Search for the cell housing the specified text and yield its (X, Y) center coordinate. 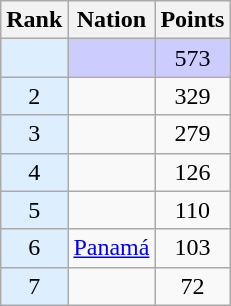
3 (34, 134)
7 (34, 286)
2 (34, 96)
6 (34, 248)
279 (192, 134)
Points (192, 20)
329 (192, 96)
Rank (34, 20)
110 (192, 210)
126 (192, 172)
72 (192, 286)
573 (192, 58)
5 (34, 210)
4 (34, 172)
Nation (112, 20)
103 (192, 248)
Panamá (112, 248)
